Capture the cell that displays the provided text and extract its (X, Y) central coordinate. 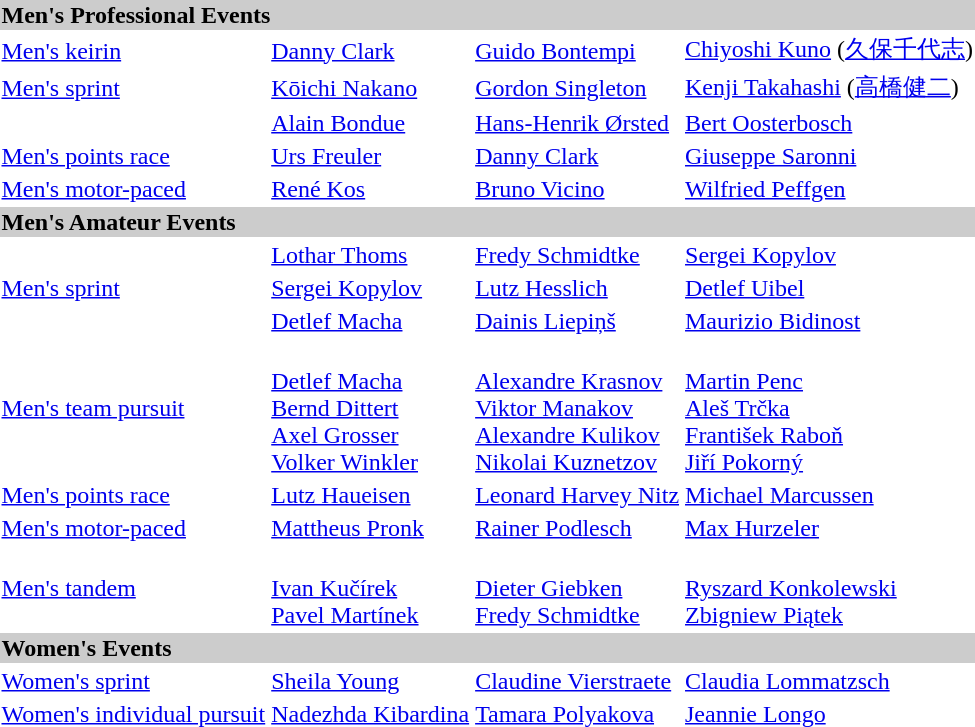
Women's sprint (134, 681)
Bert Oosterbosch (830, 123)
Men's keirin (134, 50)
Women's Events (488, 648)
Dieter Giebken Fredy Schmidtke (578, 588)
Claudia Lommatzsch (830, 681)
Chiyoshi Kuno (久保千代志) (830, 50)
Max Hurzeler (830, 528)
Men's team pursuit (134, 408)
Urs Freuler (370, 156)
Detlef Macha (370, 321)
Lothar Thoms (370, 255)
Kōichi Nakano (370, 87)
Gordon Singleton (578, 87)
Men's tandem (134, 588)
Kenji Takahashi (高橋健二) (830, 87)
Rainer Podlesch (578, 528)
Men's Professional Events (488, 15)
Bruno Vicino (578, 189)
Ryszard Konkolewski Zbigniew Piątek (830, 588)
Alexandre Krasnov Viktor Manakov Alexandre Kulikov Nikolai Kuznetzov (578, 408)
Sheila Young (370, 681)
Maurizio Bidinost (830, 321)
Giuseppe Saronni (830, 156)
Martin Penc Aleš Trčka František Raboň Jiří Pokorný (830, 408)
Guido Bontempi (578, 50)
Michael Marcussen (830, 495)
Detlef Uibel (830, 288)
Mattheus Pronk (370, 528)
Men's Amateur Events (488, 222)
Claudine Vierstraete (578, 681)
Leonard Harvey Nitz (578, 495)
Hans-Henrik Ørsted (578, 123)
Dainis Liepiņš (578, 321)
Lutz Haueisen (370, 495)
Detlef Macha Bernd Dittert Axel Grosser Volker Winkler (370, 408)
Fredy Schmidtke (578, 255)
Wilfried Peffgen (830, 189)
Ivan Kučírek Pavel Martínek (370, 588)
René Kos (370, 189)
Lutz Hesslich (578, 288)
Alain Bondue (370, 123)
